Search for the cell housing the specified text and yield its (X, Y) center coordinate. 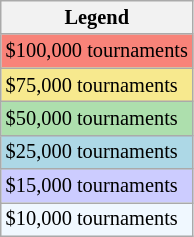
$15,000 tournaments (97, 186)
$50,000 tournaments (97, 118)
$100,000 tournaments (97, 51)
$10,000 tournaments (97, 219)
Legend (97, 17)
$25,000 tournaments (97, 152)
$75,000 tournaments (97, 85)
